Output the [X, Y] coordinate of the center of the cell containing the given text.  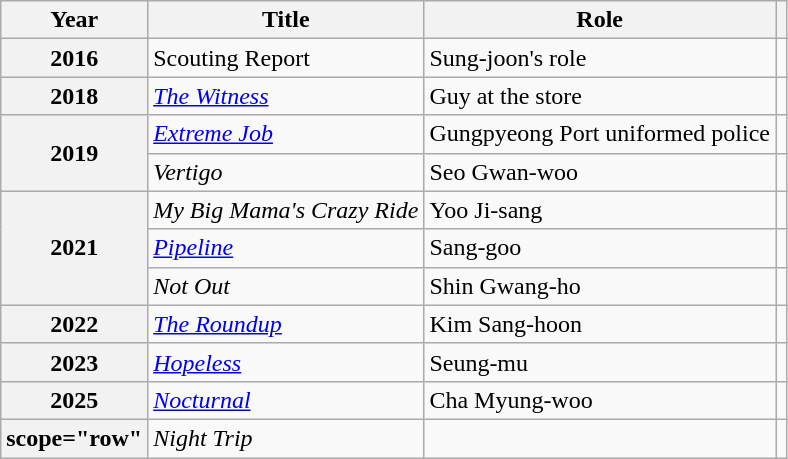
Sung-joon's role [600, 58]
Cha Myung-woo [600, 400]
Title [286, 20]
2016 [74, 58]
Guy at the store [600, 96]
Night Trip [286, 438]
2019 [74, 153]
Scouting Report [286, 58]
Seo Gwan-woo [600, 172]
The Witness [286, 96]
Sang-goo [600, 248]
2023 [74, 362]
Yoo Ji-sang [600, 210]
Kim Sang-hoon [600, 324]
The Roundup [286, 324]
Extreme Job [286, 134]
Role [600, 20]
scope="row" [74, 438]
Vertigo [286, 172]
Not Out [286, 286]
Shin Gwang-ho [600, 286]
Year [74, 20]
Pipeline [286, 248]
2025 [74, 400]
My Big Mama's Crazy Ride [286, 210]
2021 [74, 248]
Hopeless [286, 362]
2022 [74, 324]
Gungpyeong Port uniformed police [600, 134]
Seung-mu [600, 362]
Nocturnal [286, 400]
2018 [74, 96]
